For the text-containing cell, return its midpoint in [X, Y] coordinate format. 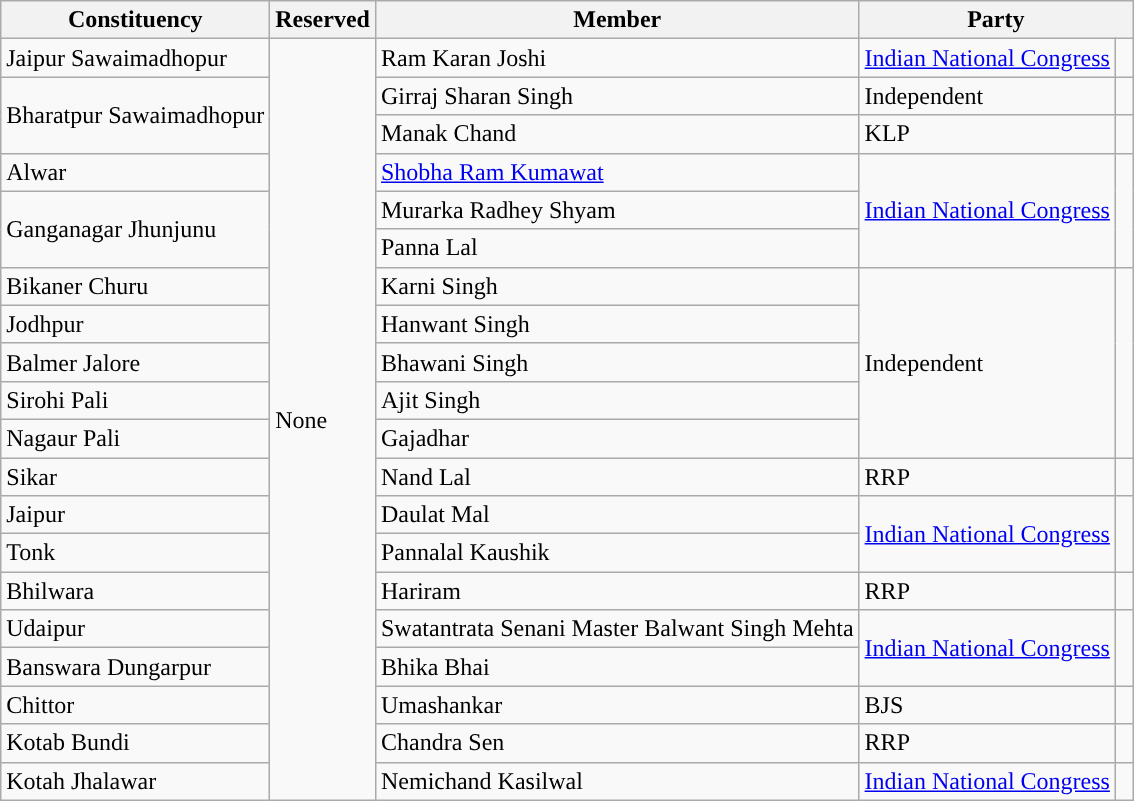
Nemichand Kasilwal [617, 781]
Alwar [136, 172]
Constituency [136, 20]
Bharatpur Sawaimadhopur [136, 115]
Jaipur [136, 515]
KLP [987, 134]
Bhilwara [136, 591]
Reserved [323, 20]
Nand Lal [617, 477]
Hariram [617, 591]
Sikar [136, 477]
Sirohi Pali [136, 400]
Ram Karan Joshi [617, 58]
Murarka Radhey Shyam [617, 210]
Ajit Singh [617, 400]
Member [617, 20]
Nagaur Pali [136, 438]
Banswara Dungarpur [136, 667]
Shobha Ram Kumawat [617, 172]
Bhawani Singh [617, 362]
Girraj Sharan Singh [617, 96]
Jodhpur [136, 324]
Swatantrata Senani Master Balwant Singh Mehta [617, 629]
None [323, 420]
Umashankar [617, 705]
Chittor [136, 705]
Kotab Bundi [136, 743]
Bikaner Churu [136, 286]
Gajadhar [617, 438]
Karni Singh [617, 286]
Panna Lal [617, 248]
Kotah Jhalawar [136, 781]
Udaipur [136, 629]
Hanwant Singh [617, 324]
Manak Chand [617, 134]
Jaipur Sawaimadhopur [136, 58]
Chandra Sen [617, 743]
Daulat Mal [617, 515]
Balmer Jalore [136, 362]
Party [996, 20]
Ganganagar Jhunjunu [136, 229]
Pannalal Kaushik [617, 553]
BJS [987, 705]
Tonk [136, 553]
Bhika Bhai [617, 667]
